Extract the (x, y) coordinate from the center of the cell holding the provided text.  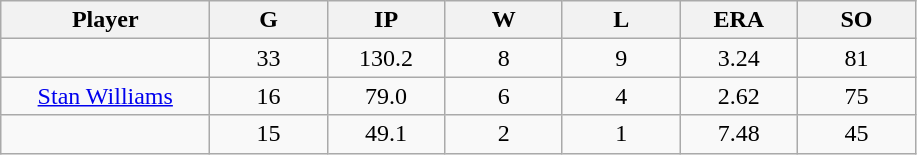
W (504, 20)
Player (106, 20)
7.48 (739, 134)
81 (857, 58)
1 (621, 134)
75 (857, 96)
3.24 (739, 58)
49.1 (386, 134)
L (621, 20)
ERA (739, 20)
G (269, 20)
6 (504, 96)
Stan Williams (106, 96)
2 (504, 134)
SO (857, 20)
16 (269, 96)
33 (269, 58)
79.0 (386, 96)
4 (621, 96)
130.2 (386, 58)
15 (269, 134)
9 (621, 58)
8 (504, 58)
2.62 (739, 96)
IP (386, 20)
45 (857, 134)
